Pinpoint the cell where the given text exists, returning its (x, y) midpoint coordinate. 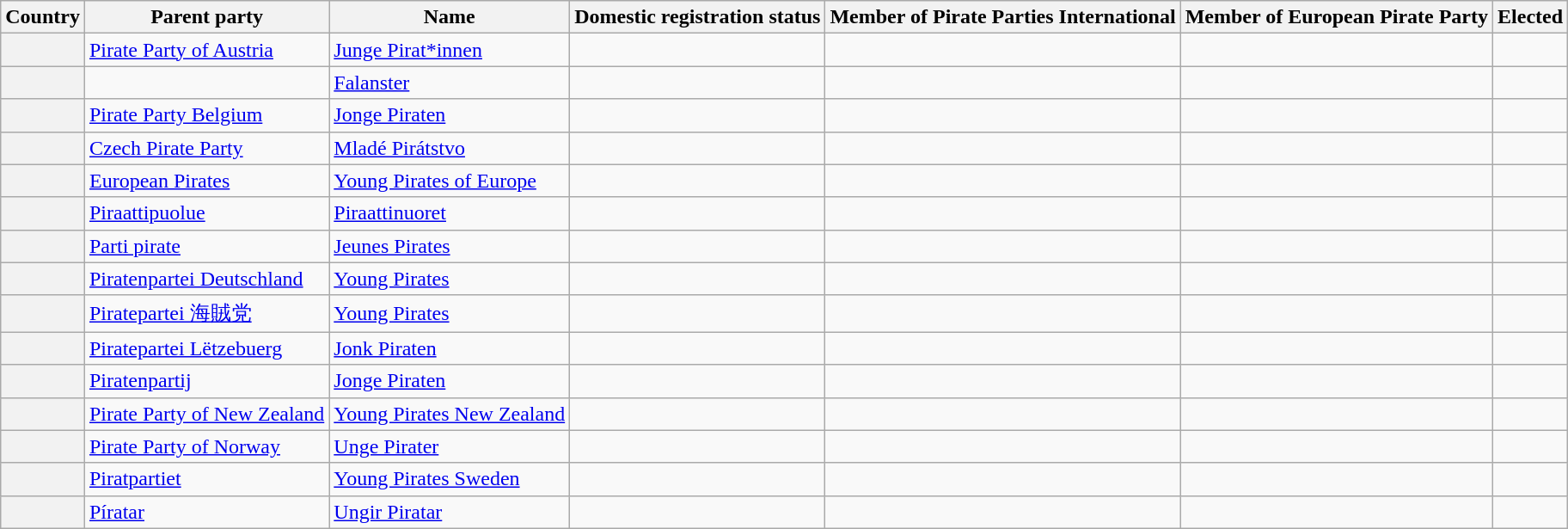
Parti pirate (206, 246)
Junge Pirat*innen (450, 50)
Elected (1530, 17)
Young Pirates New Zealand (450, 414)
Falanster (450, 83)
Member of Pirate Parties International (1002, 17)
Píratar (206, 512)
Piratpartiet (206, 479)
Jeunes Pirates (450, 246)
Piratepartei Lëtzebuerg (206, 348)
Piraattinuoret (450, 213)
Pirate Party of Norway (206, 446)
Czech Pirate Party (206, 148)
Member of European Pirate Party (1336, 17)
Piratenpartij (206, 381)
Name (450, 17)
Mladé Pirátstvo (450, 148)
Domestic registration status (698, 17)
Jonk Piraten (450, 348)
Pirate Party Belgium (206, 115)
Country (43, 17)
Pirate Party of Austria (206, 50)
Piraattipuolue (206, 213)
Ungir Piratar (450, 512)
European Pirates (206, 181)
Pirate Party of New Zealand (206, 414)
Parent party (206, 17)
Unge Pirater (450, 446)
Piratepartei 海賊党 (206, 313)
Young Pirates Sweden (450, 479)
Young Pirates of Europe (450, 181)
Piratenpartei Deutschland (206, 279)
